Output the [X, Y] coordinate of the center of the cell containing the given text.  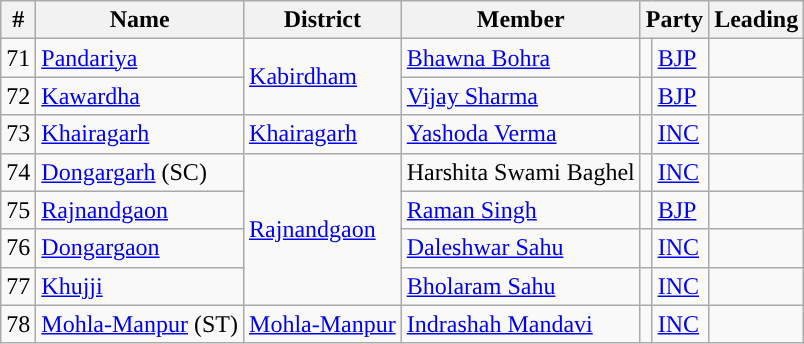
District [323, 20]
Kabirdham [323, 77]
75 [18, 210]
Dongargaon [140, 248]
Pandariya [140, 58]
74 [18, 172]
Vijay Sharma [520, 96]
Bholaram Sahu [520, 286]
Leading [756, 20]
Raman Singh [520, 210]
Bhawna Bohra [520, 58]
Khujji [140, 286]
78 [18, 324]
Dongargarh (SC) [140, 172]
Kawardha [140, 96]
Mohla-Manpur [323, 324]
Harshita Swami Baghel [520, 172]
Yashoda Verma [520, 134]
77 [18, 286]
73 [18, 134]
72 [18, 96]
Indrashah Mandavi [520, 324]
# [18, 20]
Member [520, 20]
76 [18, 248]
Mohla-Manpur (ST) [140, 324]
Party [674, 20]
71 [18, 58]
Daleshwar Sahu [520, 248]
Name [140, 20]
